For the text-containing cell, return its midpoint in (x, y) coordinate format. 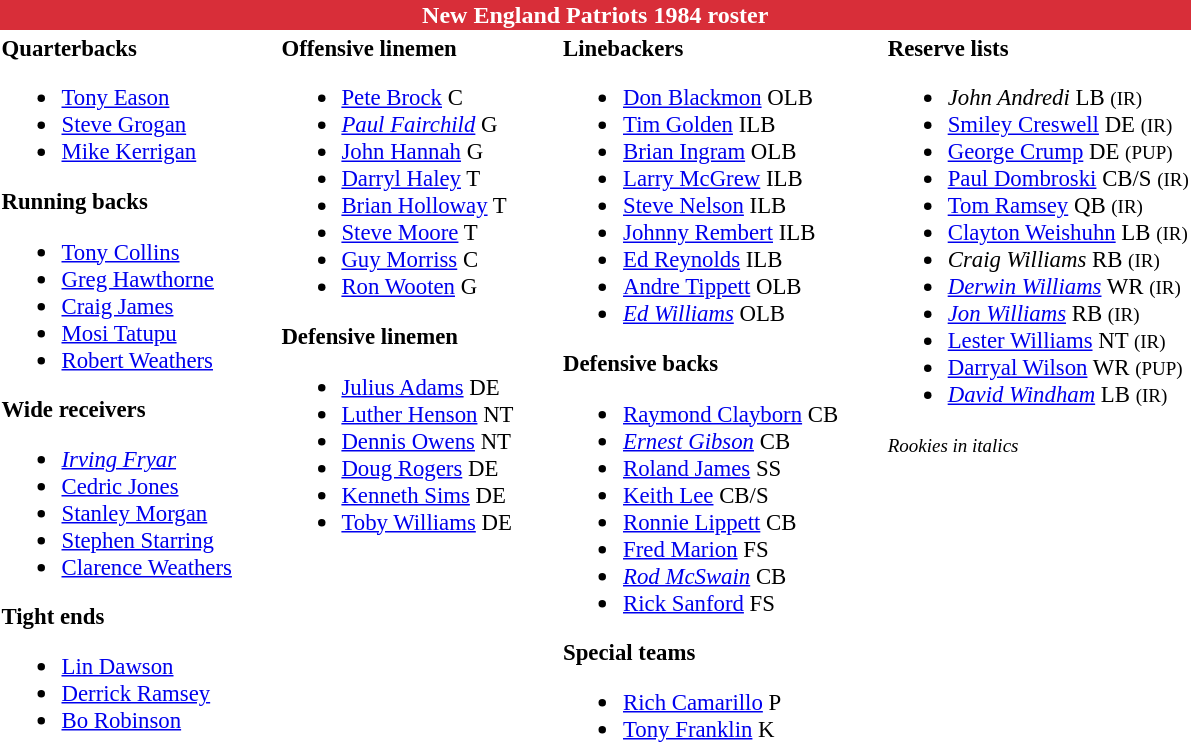
New England Patriots 1984 roster (595, 15)
